Return the [X, Y] coordinate for the center point of the cell that contains the specified text.  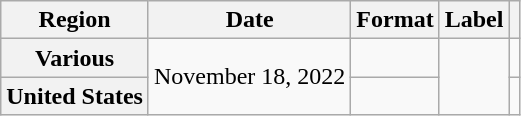
Format [395, 20]
November 18, 2022 [249, 77]
Region [75, 20]
Label [474, 20]
Date [249, 20]
Various [75, 58]
United States [75, 96]
